Output the [x, y] coordinate of the center of the cell containing the given text.  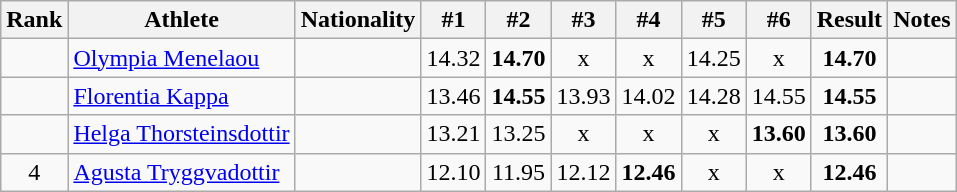
Result [849, 20]
13.46 [454, 96]
#3 [584, 20]
13.21 [454, 134]
Notes [922, 20]
Rank [34, 20]
#2 [518, 20]
#6 [778, 20]
#4 [648, 20]
14.25 [714, 58]
Olympia Menelaou [182, 58]
12.10 [454, 172]
Helga Thorsteinsdottir [182, 134]
#1 [454, 20]
Agusta Tryggvadottir [182, 172]
Nationality [358, 20]
Florentia Kappa [182, 96]
14.32 [454, 58]
14.28 [714, 96]
Athlete [182, 20]
11.95 [518, 172]
#5 [714, 20]
13.93 [584, 96]
12.12 [584, 172]
4 [34, 172]
14.02 [648, 96]
13.25 [518, 134]
